Pinpoint the cell where the given text exists, returning its (x, y) midpoint coordinate. 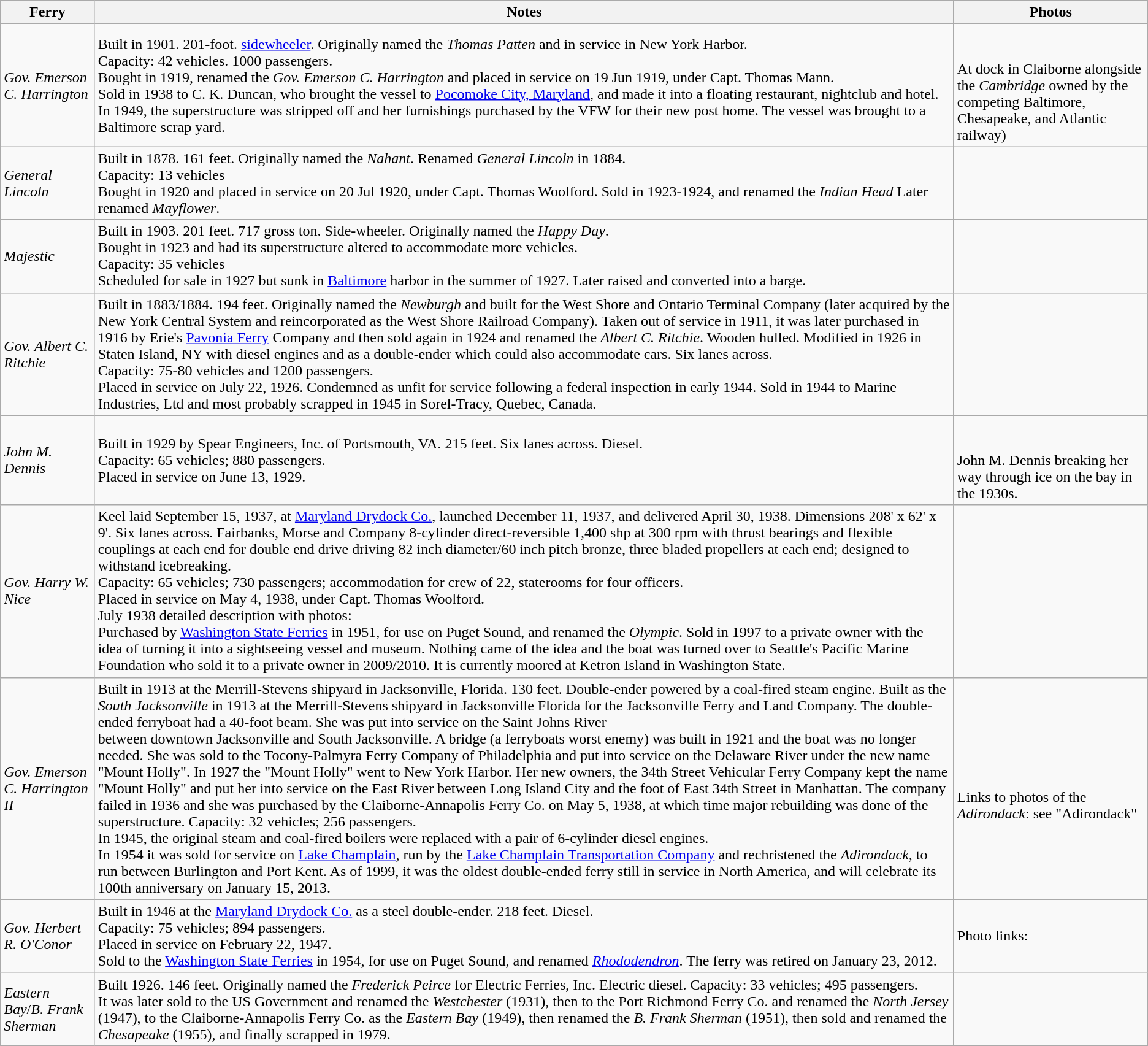
Gov. Herbert R. O'Conor (48, 936)
John M. Dennis breaking her way through ice on the bay in the 1930s. (1050, 460)
Photo links: (1050, 936)
Majestic (48, 256)
Gov. Albert C. Ritchie (48, 354)
John M. Dennis (48, 460)
Gov. Emerson C. Harrington II (48, 788)
General Lincoln (48, 183)
Eastern Bay/B. Frank Sherman (48, 1009)
Gov. Emerson C. Harrington (48, 85)
Gov. Harry W. Nice (48, 591)
At dock in Claiborne alongside the Cambridge owned by the competing Baltimore, Chesapeake, and Atlantic railway) (1050, 85)
Ferry (48, 12)
Photos (1050, 12)
Notes (524, 12)
Links to photos of the Adirondack: see "Adirondack" (1050, 788)
